Pinpoint the cell where the given text exists, returning its [x, y] midpoint coordinate. 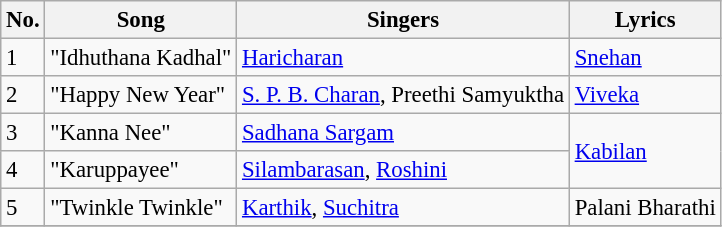
Sadhana Sargam [404, 133]
Viveka [645, 95]
4 [23, 170]
Kabilan [645, 152]
2 [23, 95]
5 [23, 208]
1 [23, 58]
Palani Bharathi [645, 208]
"Idhuthana Kadhal" [141, 58]
"Karuppayee" [141, 170]
"Kanna Nee" [141, 133]
S. P. B. Charan, Preethi Samyuktha [404, 95]
3 [23, 133]
No. [23, 20]
Silambarasan, Roshini [404, 170]
Singers [404, 20]
Haricharan [404, 58]
"Happy New Year" [141, 95]
Karthik, Suchitra [404, 208]
"Twinkle Twinkle" [141, 208]
Snehan [645, 58]
Lyrics [645, 20]
Song [141, 20]
